Pinpoint the cell where the given text exists, returning its [X, Y] midpoint coordinate. 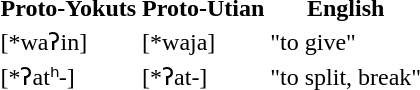
[*waja] [204, 42]
